Identify which cell holds the provided text, then report its (X, Y) central coordinate. 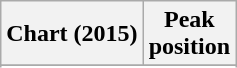
Peakposition (189, 34)
Chart (2015) (72, 34)
